Scan for the cell matching the given text and deliver its (X, Y) coordinate at center. 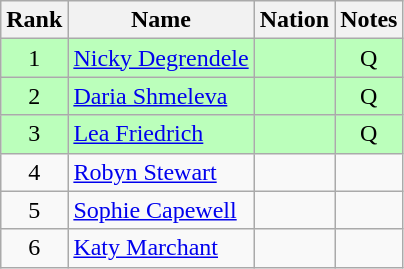
Sophie Capewell (161, 210)
Nation (294, 20)
Daria Shmeleva (161, 96)
1 (34, 58)
Notes (369, 20)
Name (161, 20)
4 (34, 172)
3 (34, 134)
Rank (34, 20)
Lea Friedrich (161, 134)
Nicky Degrendele (161, 58)
Robyn Stewart (161, 172)
2 (34, 96)
6 (34, 248)
5 (34, 210)
Katy Marchant (161, 248)
